Search for the cell housing the specified text and yield its [X, Y] center coordinate. 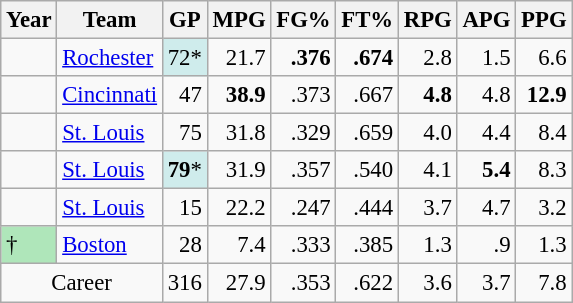
22.2 [239, 208]
.333 [304, 245]
.9 [486, 245]
2.8 [428, 58]
31.9 [239, 170]
Rochester [110, 58]
APG [486, 20]
316 [184, 283]
GP [184, 20]
RPG [428, 20]
6.6 [544, 58]
15 [184, 208]
4.1 [428, 170]
.444 [368, 208]
4.7 [486, 208]
8.3 [544, 170]
FG% [304, 20]
3.2 [544, 208]
31.8 [239, 133]
75 [184, 133]
47 [184, 95]
FT% [368, 20]
21.7 [239, 58]
.667 [368, 95]
12.9 [544, 95]
.353 [304, 283]
Career [82, 283]
.247 [304, 208]
8.4 [544, 133]
.373 [304, 95]
72* [184, 58]
.329 [304, 133]
3.6 [428, 283]
Cincinnati [110, 95]
Year [29, 20]
79* [184, 170]
4.0 [428, 133]
7.4 [239, 245]
.659 [368, 133]
28 [184, 245]
PPG [544, 20]
.540 [368, 170]
.357 [304, 170]
.385 [368, 245]
4.4 [486, 133]
.622 [368, 283]
1.5 [486, 58]
5.4 [486, 170]
38.9 [239, 95]
Team [110, 20]
MPG [239, 20]
.674 [368, 58]
27.9 [239, 283]
.376 [304, 58]
7.8 [544, 283]
† [29, 245]
Boston [110, 245]
